Search for the cell housing the specified text and yield its (x, y) center coordinate. 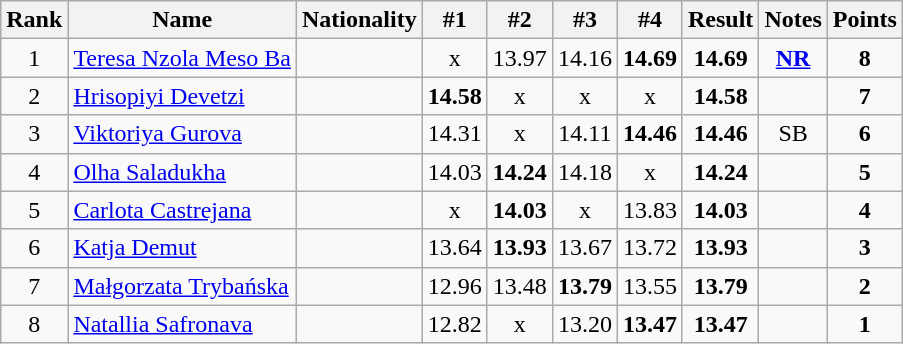
Hrisopiyi Devetzi (182, 96)
Nationality (359, 20)
Teresa Nzola Meso Ba (182, 58)
Notes (793, 20)
Małgorzata Trybańska (182, 286)
#2 (520, 20)
#4 (650, 20)
SB (793, 134)
13.64 (454, 248)
Rank (34, 20)
12.82 (454, 324)
NR (793, 58)
12.96 (454, 286)
Carlota Castrejana (182, 210)
Points (864, 20)
13.97 (520, 58)
13.20 (584, 324)
#3 (584, 20)
Result (720, 20)
13.72 (650, 248)
14.31 (454, 134)
Viktoriya Gurova (182, 134)
Name (182, 20)
#1 (454, 20)
13.83 (650, 210)
13.55 (650, 286)
13.67 (584, 248)
14.16 (584, 58)
Olha Saladukha (182, 172)
14.18 (584, 172)
Katja Demut (182, 248)
Natallia Safronava (182, 324)
13.48 (520, 286)
14.11 (584, 134)
